Capture the cell that displays the provided text and extract its [x, y] central coordinate. 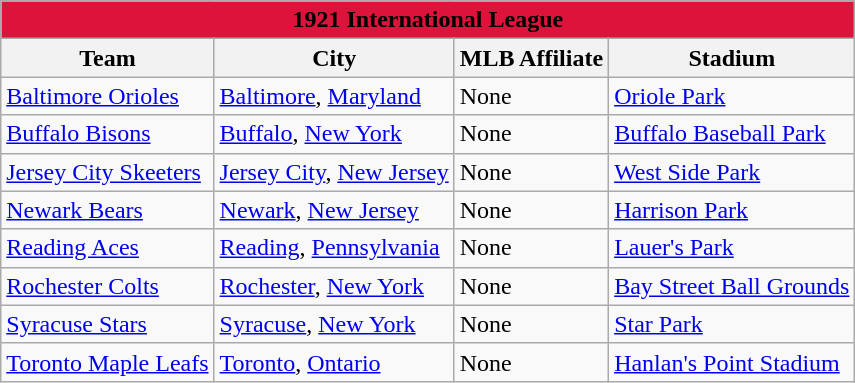
Jersey City, New Jersey [334, 172]
Toronto Maple Leafs [108, 362]
Reading, Pennsylvania [334, 248]
Bay Street Ball Grounds [732, 286]
Syracuse Stars [108, 324]
Stadium [732, 58]
MLB Affiliate [531, 58]
Newark Bears [108, 210]
City [334, 58]
Baltimore, Maryland [334, 96]
Rochester, New York [334, 286]
Rochester Colts [108, 286]
Syracuse, New York [334, 324]
Harrison Park [732, 210]
Oriole Park [732, 96]
Buffalo, New York [334, 134]
West Side Park [732, 172]
Newark, New Jersey [334, 210]
Baltimore Orioles [108, 96]
Jersey City Skeeters [108, 172]
Team [108, 58]
Reading Aces [108, 248]
Buffalo Bisons [108, 134]
1921 International League [428, 20]
Buffalo Baseball Park [732, 134]
Toronto, Ontario [334, 362]
Lauer's Park [732, 248]
Star Park [732, 324]
Hanlan's Point Stadium [732, 362]
